Locate the cell with the specified text and output its (X, Y) center coordinate. 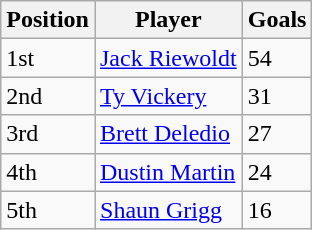
2nd (48, 96)
54 (277, 58)
1st (48, 58)
16 (277, 210)
Player (168, 20)
3rd (48, 134)
4th (48, 172)
Brett Deledio (168, 134)
Position (48, 20)
Ty Vickery (168, 96)
Jack Riewoldt (168, 58)
27 (277, 134)
5th (48, 210)
24 (277, 172)
Dustin Martin (168, 172)
Shaun Grigg (168, 210)
31 (277, 96)
Goals (277, 20)
